Search for the cell housing the specified text and yield its [X, Y] center coordinate. 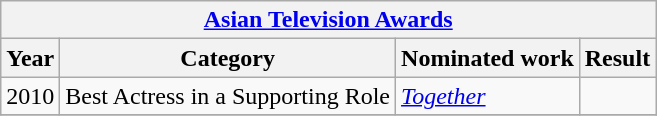
Best Actress in a Supporting Role [228, 96]
2010 [30, 96]
Result [617, 58]
Category [228, 58]
Asian Television Awards [328, 20]
Together [488, 96]
Nominated work [488, 58]
Year [30, 58]
